Extract the [X, Y] coordinate from the center of the cell holding the provided text.  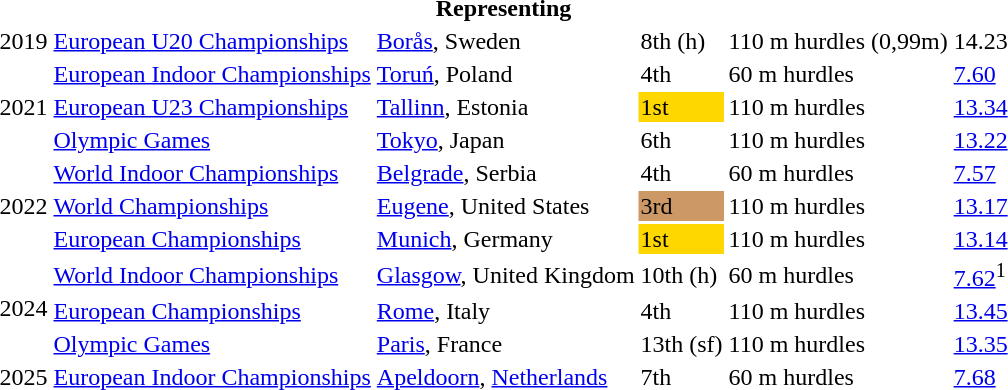
3rd [682, 206]
8th (h) [682, 41]
World Championships [212, 206]
European Indoor Championships [212, 74]
Tokyo, Japan [506, 140]
6th [682, 140]
Rome, Italy [506, 311]
Eugene, United States [506, 206]
Paris, France [506, 344]
13th (sf) [682, 344]
European U20 Championships [212, 41]
Belgrade, Serbia [506, 173]
Glasgow, United Kingdom [506, 275]
Tallinn, Estonia [506, 107]
110 m hurdles (0,99m) [838, 41]
Borås, Sweden [506, 41]
Toruń, Poland [506, 74]
European U23 Championships [212, 107]
10th (h) [682, 275]
Munich, Germany [506, 239]
